Provide the (X, Y) coordinate of the cell's center where the given text is located.  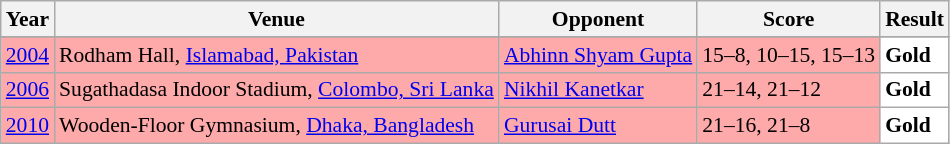
Year (28, 19)
Nikhil Kanetkar (598, 90)
Result (914, 19)
21–14, 21–12 (788, 90)
Venue (276, 19)
15–8, 10–15, 15–13 (788, 55)
Rodham Hall, Islamabad, Pakistan (276, 55)
Wooden-Floor Gymnasium, Dhaka, Bangladesh (276, 126)
Sugathadasa Indoor Stadium, Colombo, Sri Lanka (276, 90)
21–16, 21–8 (788, 126)
2004 (28, 55)
2006 (28, 90)
Gurusai Dutt (598, 126)
2010 (28, 126)
Opponent (598, 19)
Abhinn Shyam Gupta (598, 55)
Score (788, 19)
